Output the [X, Y] coordinate of the center of the cell containing the given text.  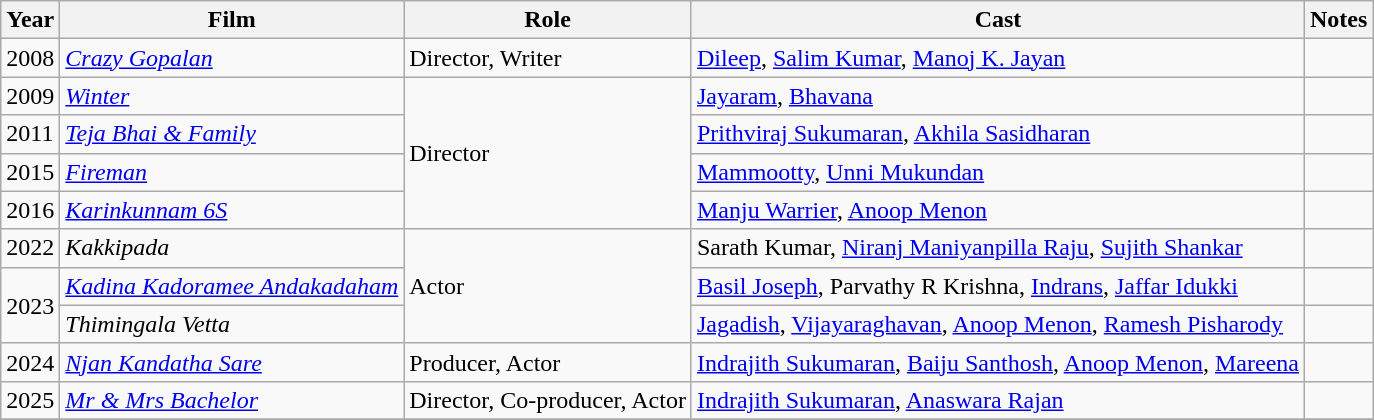
Manju Warrier, Anoop Menon [998, 210]
Film [232, 20]
Kakkipada [232, 248]
2025 [30, 400]
2022 [30, 248]
Dileep, Salim Kumar, Manoj K. Jayan [998, 58]
Mr & Mrs Bachelor [232, 400]
2015 [30, 172]
2024 [30, 362]
Mammootty, Unni Mukundan [998, 172]
Jayaram, Bhavana [998, 96]
Crazy Gopalan [232, 58]
2016 [30, 210]
2011 [30, 134]
Notes [1338, 20]
Winter [232, 96]
Thimingala Vetta [232, 324]
Actor [548, 286]
Director, Co-producer, Actor [548, 400]
Role [548, 20]
Director [548, 153]
Teja Bhai & Family [232, 134]
Kadina Kadoramee Andakadaham [232, 286]
Producer, Actor [548, 362]
Sarath Kumar, Niranj Maniyanpilla Raju, Sujith Shankar [998, 248]
Basil Joseph, Parvathy R Krishna, Indrans, Jaffar Idukki [998, 286]
Indrajith Sukumaran, Anaswara Rajan [998, 400]
2009 [30, 96]
Indrajith Sukumaran, Baiju Santhosh, Anoop Menon, Mareena [998, 362]
Cast [998, 20]
2008 [30, 58]
Jagadish, Vijayaraghavan, Anoop Menon, Ramesh Pisharody [998, 324]
Director, Writer [548, 58]
Year [30, 20]
Fireman [232, 172]
Karinkunnam 6S [232, 210]
Prithviraj Sukumaran, Akhila Sasidharan [998, 134]
Njan Kandatha Sare [232, 362]
2023 [30, 305]
